Locate the cell with the specified text and output its (X, Y) center coordinate. 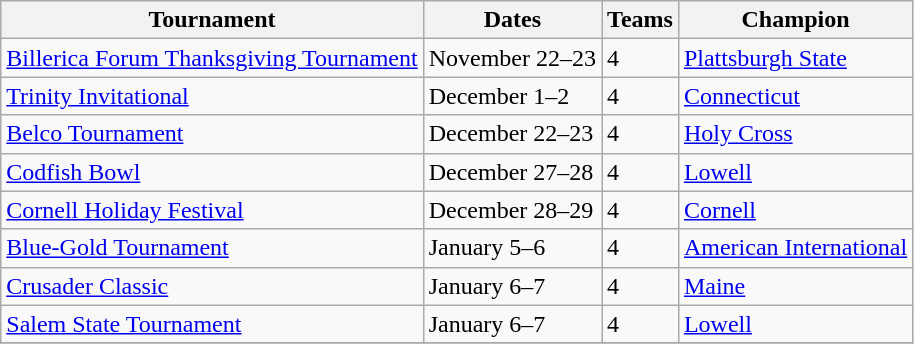
Holy Cross (795, 134)
American International (795, 248)
November 22–23 (512, 58)
Maine (795, 286)
Codfish Bowl (212, 172)
Crusader Classic (212, 286)
Cornell (795, 210)
Tournament (212, 20)
Belco Tournament (212, 134)
Billerica Forum Thanksgiving Tournament (212, 58)
Cornell Holiday Festival (212, 210)
Trinity Invitational (212, 96)
Salem State Tournament (212, 324)
December 22–23 (512, 134)
December 28–29 (512, 210)
Teams (640, 20)
Dates (512, 20)
January 5–6 (512, 248)
December 27–28 (512, 172)
Blue-Gold Tournament (212, 248)
Champion (795, 20)
Plattsburgh State (795, 58)
Connecticut (795, 96)
December 1–2 (512, 96)
